Capture the cell that displays the provided text and extract its (X, Y) central coordinate. 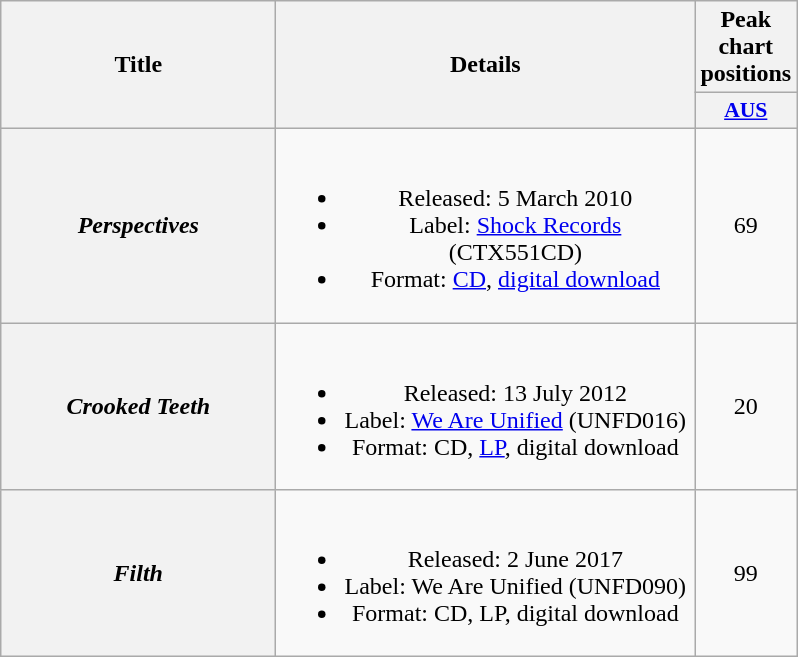
Crooked Teeth (138, 406)
Released: 13 July 2012Label: We Are Unified (UNFD016)Format: CD, LP, digital download (486, 406)
Perspectives (138, 225)
99 (746, 574)
Released: 5 March 2010Label: Shock Records (CTX551CD)Format: CD, digital download (486, 225)
Peak chart positions (746, 47)
20 (746, 406)
Title (138, 65)
Details (486, 65)
Filth (138, 574)
AUS (746, 111)
Released: 2 June 2017Label: We Are Unified (UNFD090)Format: CD, LP, digital download (486, 574)
69 (746, 225)
